Extract the [x, y] coordinate from the center of the cell holding the provided text.  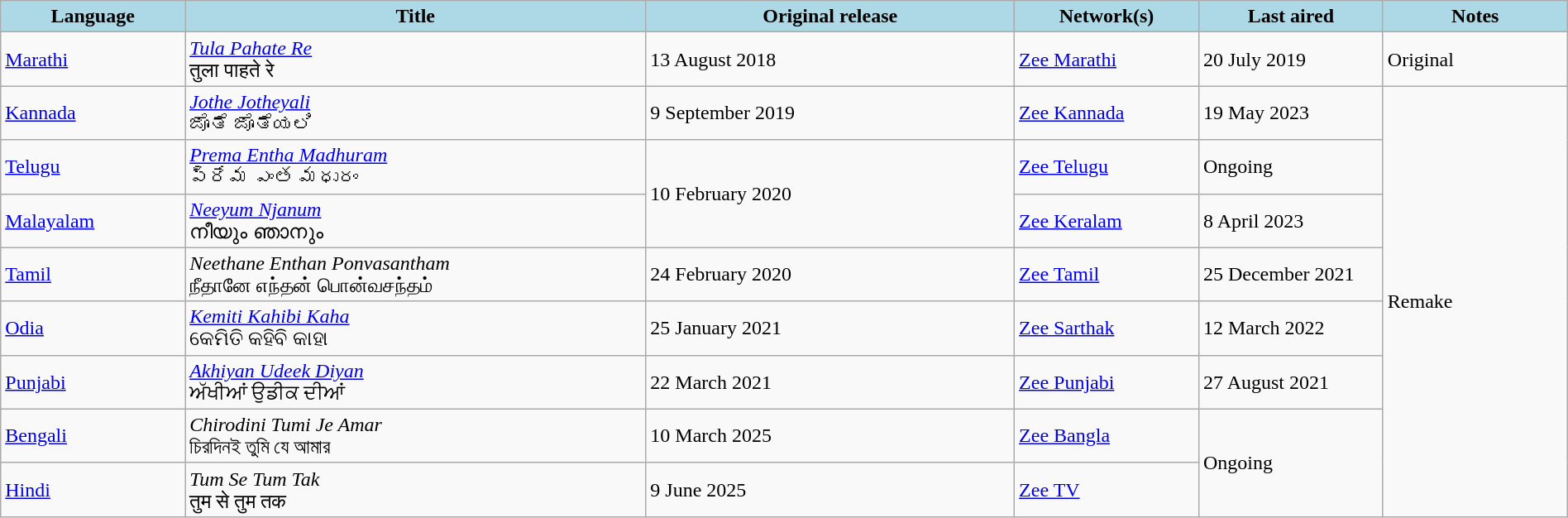
19 May 2023 [1290, 113]
Zee Marathi [1107, 60]
Zee Kannada [1107, 113]
9 June 2025 [830, 490]
Tamil [93, 275]
Kemiti Kahibi Kaha କେମିତି କହିବି କାହା [415, 328]
Punjabi [93, 382]
Tum Se Tum Tak तुम से तुम तक [415, 490]
Marathi [93, 60]
Zee Telugu [1107, 167]
Hindi [93, 490]
Zee TV [1107, 490]
Kannada [93, 113]
9 September 2019 [830, 113]
12 March 2022 [1290, 328]
20 July 2019 [1290, 60]
Zee Tamil [1107, 275]
27 August 2021 [1290, 382]
25 December 2021 [1290, 275]
Zee Bangla [1107, 435]
Original release [830, 17]
Odia [93, 328]
Network(s) [1107, 17]
10 February 2020 [830, 194]
24 February 2020 [830, 275]
Neeyum Njanum നീയും ഞാനും [415, 220]
Last aired [1290, 17]
Remake [1475, 301]
Zee Punjabi [1107, 382]
22 March 2021 [830, 382]
10 March 2025 [830, 435]
Original [1475, 60]
Neethane Enthan Ponvasantham நீதானே எந்தன் பொன்வசந்தம் [415, 275]
Zee Sarthak [1107, 328]
Bengali [93, 435]
Telugu [93, 167]
Jothe Jotheyali ಜೊತೆ ಜೊತೆಯಲಿ [415, 113]
13 August 2018 [830, 60]
Akhiyan Udeek Diyan ਅੱਖੀਆਂ ਉਡੀਕ ਦੀਆਂ [415, 382]
Notes [1475, 17]
8 April 2023 [1290, 220]
25 January 2021 [830, 328]
Language [93, 17]
Title [415, 17]
Tula Pahate Re तुला पाहते रे [415, 60]
Zee Keralam [1107, 220]
Malayalam [93, 220]
Prema Entha Madhuram ప్రేమ ఎంత మధురం [415, 167]
Chirodini Tumi Je Amar চিরদিনই তুমি যে আমার [415, 435]
